Extract the (x, y) coordinate from the center of the cell holding the provided text.  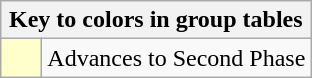
Key to colors in group tables (156, 20)
Advances to Second Phase (176, 58)
